Search for the cell housing the specified text and yield its [x, y] center coordinate. 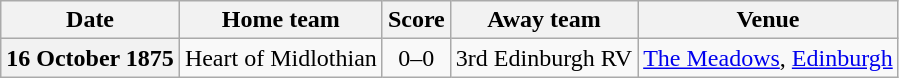
The Meadows, Edinburgh [768, 58]
Score [416, 20]
Away team [544, 20]
Heart of Midlothian [280, 58]
0–0 [416, 58]
Home team [280, 20]
16 October 1875 [90, 58]
3rd Edinburgh RV [544, 58]
Venue [768, 20]
Date [90, 20]
